Locate the cell with the specified text and output its [X, Y] center coordinate. 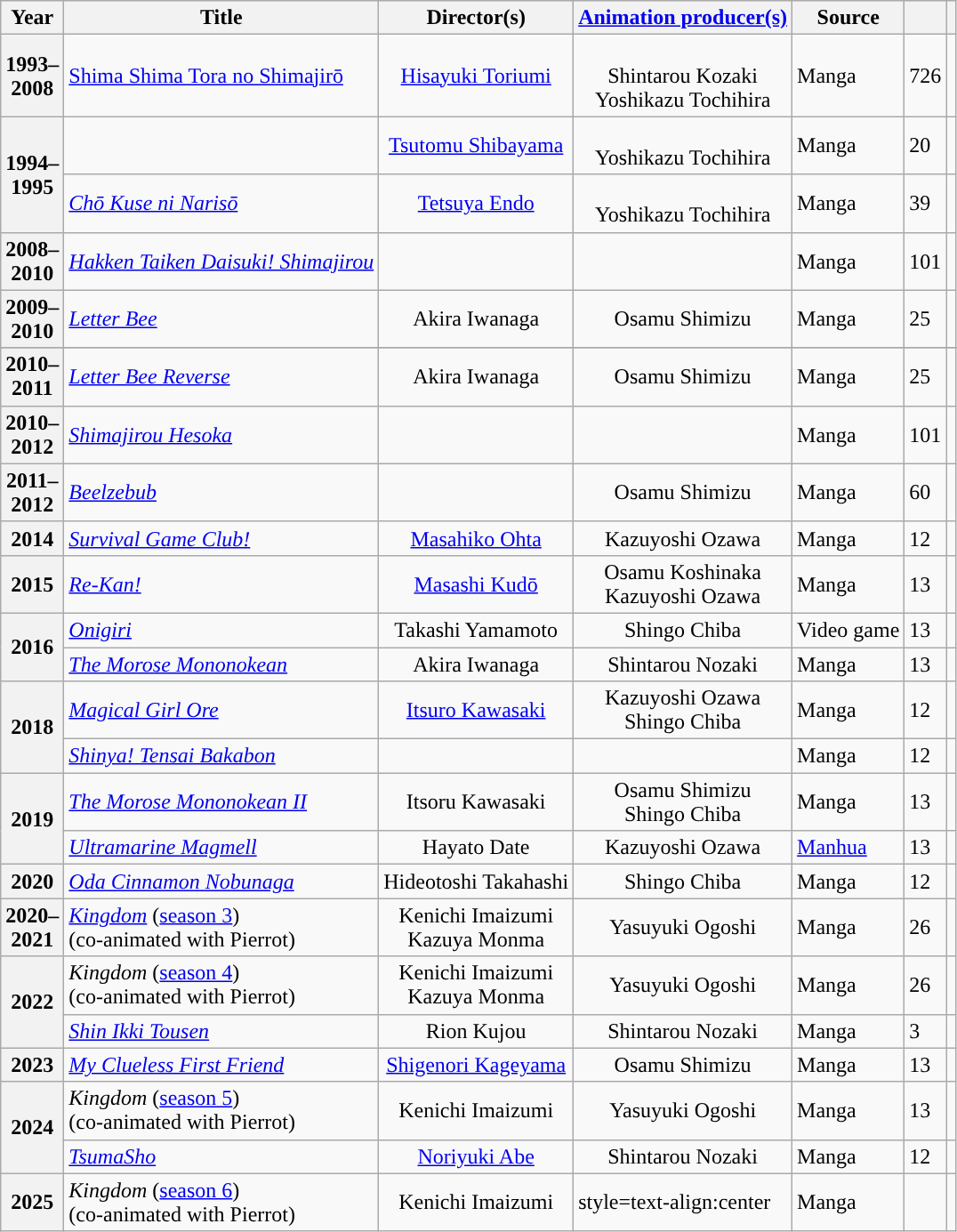
Year [32, 18]
2010–2011 [32, 377]
1993–2008 [32, 76]
Hakken Taiken Daisuki! Shimajirou [221, 262]
Noriyuki Abe [477, 1156]
Kingdom (season 6)(co-animated with Pierrot) [221, 1203]
2020–2021 [32, 927]
Survival Game Club! [221, 538]
2016 [32, 647]
2019 [32, 818]
Shinya! Tensai Bakabon [221, 756]
1994–1995 [32, 174]
The Morose Mononokean [221, 664]
Osamu KoshinakaKazuyoshi Ozawa [683, 584]
Kazuyoshi OzawaShingo Chiba [683, 710]
Kingdom (season 3)(co-animated with Pierrot) [221, 927]
TsumaSho [221, 1156]
39 [925, 203]
Kingdom (season 5)(co-animated with Pierrot) [221, 1110]
Onigiri [221, 630]
2018 [32, 728]
Hideotoshi Takahashi [477, 882]
Manhua [848, 848]
2009–2010 [32, 318]
Letter Bee [221, 318]
2011–2012 [32, 493]
Rion Kujou [477, 1031]
Oda Cinnamon Nobunaga [221, 882]
60 [925, 493]
2025 [32, 1203]
Chō Kuse ni Narisō [221, 203]
Shin Ikki Tousen [221, 1031]
3 [925, 1031]
Masahiko Ohta [477, 538]
2023 [32, 1065]
Director(s) [477, 18]
Takashi Yamamoto [477, 630]
Osamu ShimizuShingo Chiba [683, 802]
Tetsuya Endo [477, 203]
Hayato Date [477, 848]
2010–2012 [32, 434]
Tsutomu Shibayama [477, 146]
Shintarou KozakiYoshikazu Tochihira [683, 76]
Shima Shima Tora no Shimajirō [221, 76]
Beelzebub [221, 493]
Masashi Kudō [477, 584]
2022 [32, 1002]
20 [925, 146]
Source [848, 18]
Kingdom (season 4)(co-animated with Pierrot) [221, 986]
Letter Bee Reverse [221, 377]
My Clueless First Friend [221, 1065]
2014 [32, 538]
Hisayuki Toriumi [477, 76]
Title [221, 18]
Itsoru Kawasaki [477, 802]
The Morose Mononokean II [221, 802]
style=text-align:center [683, 1203]
Shigenori Kageyama [477, 1065]
Ultramarine Magmell [221, 848]
2015 [32, 584]
Magical Girl Ore [221, 710]
Shimajirou Hesoka [221, 434]
Re-Kan! [221, 584]
Itsuro Kawasaki [477, 710]
2008–2010 [32, 262]
726 [925, 76]
2024 [32, 1128]
2020 [32, 882]
Animation producer(s) [683, 18]
Video game [848, 630]
